Find where the given text appears and provide that cell's center as (X, Y) coordinate. 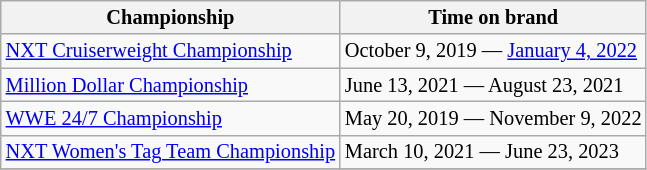
May 20, 2019 — November 9, 2022 (493, 118)
October 9, 2019 — January 4, 2022 (493, 51)
NXT Cruiserweight Championship (170, 51)
June 13, 2021 — August 23, 2021 (493, 85)
Championship (170, 17)
March 10, 2021 — June 23, 2023 (493, 152)
NXT Women's Tag Team Championship (170, 152)
Million Dollar Championship (170, 85)
Time on brand (493, 17)
WWE 24/7 Championship (170, 118)
